From the cell containing the given text, extract its center point as (X, Y) coordinate. 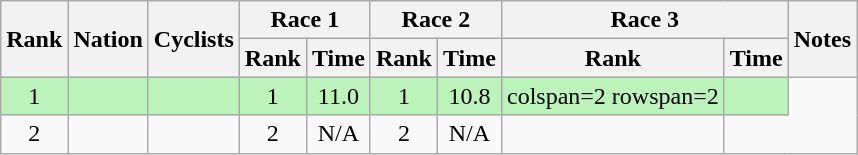
Nation (108, 39)
Cyclists (194, 39)
Race 1 (304, 20)
Race 2 (436, 20)
Notes (822, 39)
Race 3 (644, 20)
colspan=2 rowspan=2 (612, 96)
10.8 (469, 96)
11.0 (338, 96)
